Provide the (x, y) coordinate of the cell's center where the given text is located.  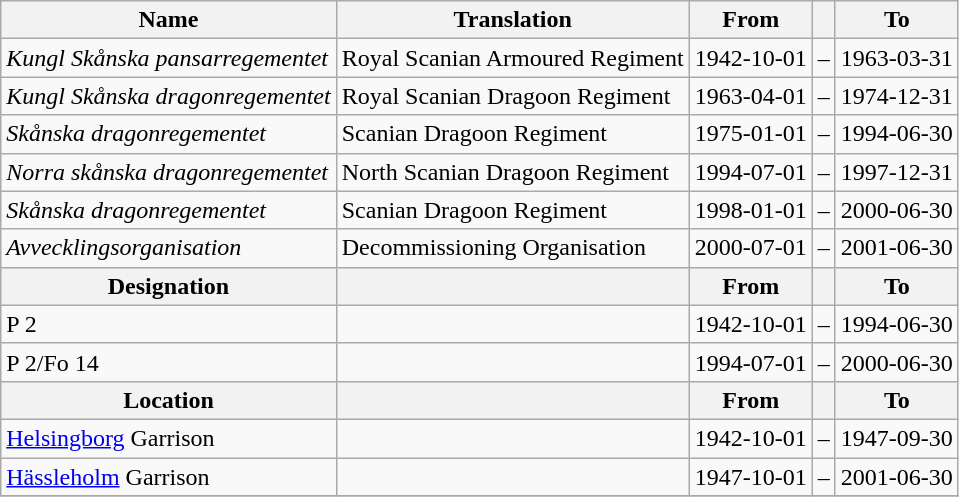
Kungl Skånska dragonregementet (168, 96)
1963-03-31 (896, 58)
1997-12-31 (896, 172)
1947-09-30 (896, 438)
2000-07-01 (750, 248)
North Scanian Dragoon Regiment (512, 172)
Royal Scanian Dragoon Regiment (512, 96)
Helsingborg Garrison (168, 438)
Kungl Skånska pansarregementet (168, 58)
1998-01-01 (750, 210)
P 2/Fo 14 (168, 362)
1974-12-31 (896, 96)
Translation (512, 20)
1947-10-01 (750, 477)
Hässleholm Garrison (168, 477)
Royal Scanian Armoured Regiment (512, 58)
Norra skånska dragonregementet (168, 172)
Avvecklingsorganisation (168, 248)
Designation (168, 286)
Location (168, 400)
1963-04-01 (750, 96)
1975-01-01 (750, 134)
Name (168, 20)
P 2 (168, 324)
Decommissioning Organisation (512, 248)
